Capture the cell that displays the provided text and extract its [X, Y] central coordinate. 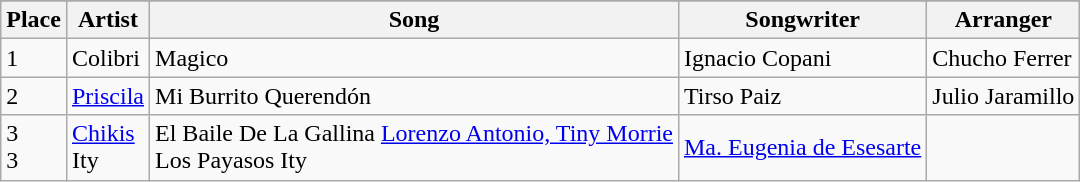
Julio Jaramillo [1004, 96]
Mi Burrito Querendón [414, 96]
ChikisIty [108, 148]
Place [34, 20]
Magico [414, 58]
33 [34, 148]
1 [34, 58]
Colibri [108, 58]
2 [34, 96]
El Baile De La Gallina Lorenzo Antonio, Tiny Morrie Los Payasos Ity [414, 148]
Songwriter [802, 20]
Song [414, 20]
Ignacio Copani [802, 58]
Priscila [108, 96]
Artist [108, 20]
Arranger [1004, 20]
Chucho Ferrer [1004, 58]
Tirso Paiz [802, 96]
Ma. Eugenia de Esesarte [802, 148]
